Provide the (X, Y) coordinate of the cell's center where the given text is located.  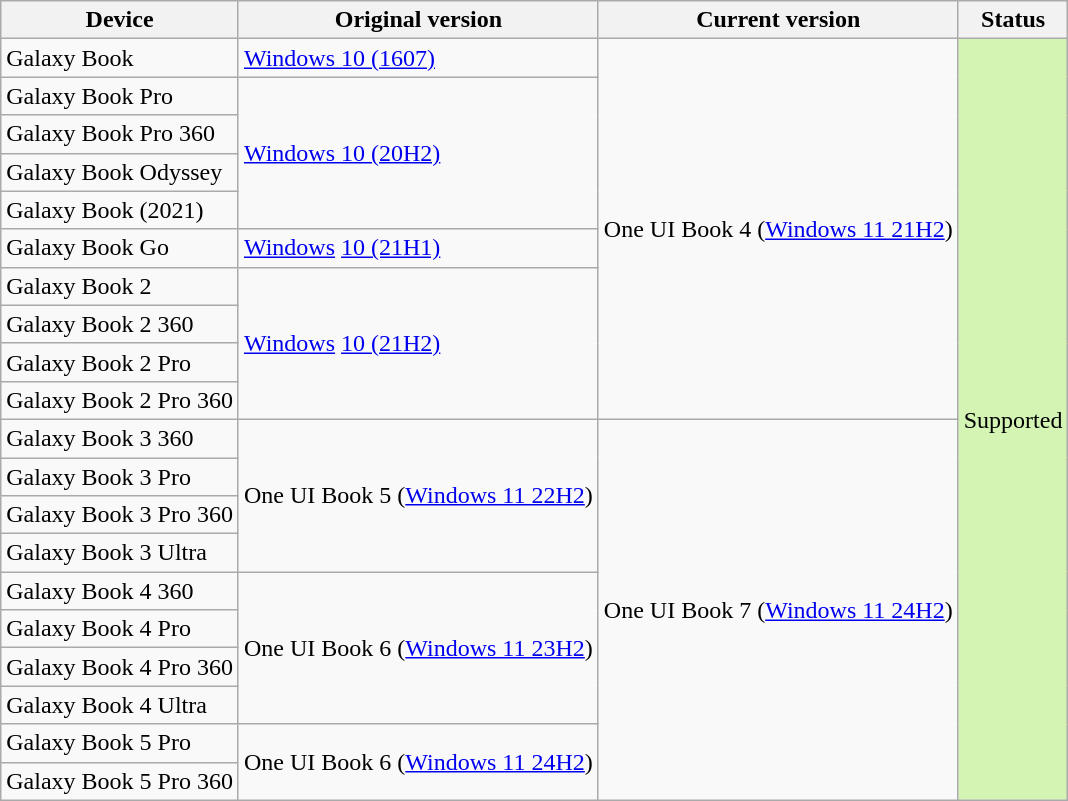
Galaxy Book (120, 58)
Galaxy Book Odyssey (120, 172)
Galaxy Book 2 Pro (120, 362)
Galaxy Book 2 360 (120, 324)
Windows 10 (20H2) (418, 153)
Galaxy Book 4 Ultra (120, 705)
Galaxy Book (2021) (120, 210)
Windows 10 (21H2) (418, 343)
Galaxy Book 4 360 (120, 591)
One UI Book 5 (Windows 11 22H2) (418, 495)
Galaxy Book 3 360 (120, 438)
Galaxy Book 2 (120, 286)
Status (1013, 20)
Galaxy Book 3 Ultra (120, 553)
One UI Book 6 (Windows 11 24H2) (418, 762)
Galaxy Book 4 Pro (120, 629)
Windows 10 (21H1) (418, 248)
Current version (778, 20)
One UI Book 6 (Windows 11 23H2) (418, 648)
Galaxy Book 4 Pro 360 (120, 667)
Supported (1013, 420)
Windows 10 (1607) (418, 58)
Galaxy Book Go (120, 248)
Galaxy Book 5 Pro (120, 743)
Galaxy Book 5 Pro 360 (120, 781)
Galaxy Book 2 Pro 360 (120, 400)
Device (120, 20)
Original version (418, 20)
One UI Book 7 (Windows 11 24H2) (778, 610)
Galaxy Book Pro (120, 96)
Galaxy Book Pro 360 (120, 134)
One UI Book 4 (Windows 11 21H2) (778, 230)
Galaxy Book 3 Pro (120, 477)
Galaxy Book 3 Pro 360 (120, 515)
